Return the (X, Y) coordinate for the center point of the cell that contains the specified text.  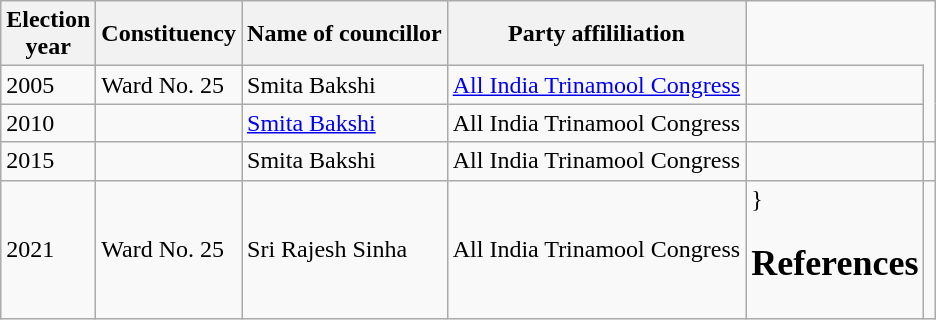
2010 (48, 123)
Sri Rajesh Sinha (345, 249)
Name of councillor (345, 34)
2015 (48, 161)
}References (835, 249)
2005 (48, 85)
Party affililiation (596, 34)
Election year (48, 34)
Constituency (169, 34)
2021 (48, 249)
